Detect which cell encompasses the target text, then output its (x, y) center coordinate. 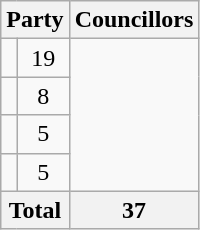
19 (43, 58)
37 (134, 210)
Party (35, 20)
8 (43, 96)
Total (35, 210)
Councillors (134, 20)
